Scan for the cell matching the given text and deliver its [X, Y] coordinate at center. 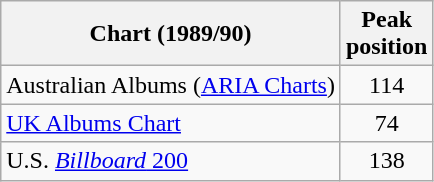
114 [386, 85]
138 [386, 161]
Peakposition [386, 34]
Australian Albums (ARIA Charts) [171, 85]
UK Albums Chart [171, 123]
U.S. Billboard 200 [171, 161]
Chart (1989/90) [171, 34]
74 [386, 123]
